Find where the given text appears and provide that cell's center as [x, y] coordinate. 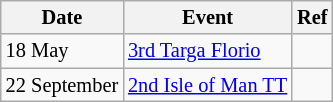
Event [208, 17]
Date [62, 17]
18 May [62, 51]
22 September [62, 85]
Ref [312, 17]
3rd Targa Florio [208, 51]
2nd Isle of Man TT [208, 85]
